Detect which cell encompasses the target text, then output its [x, y] center coordinate. 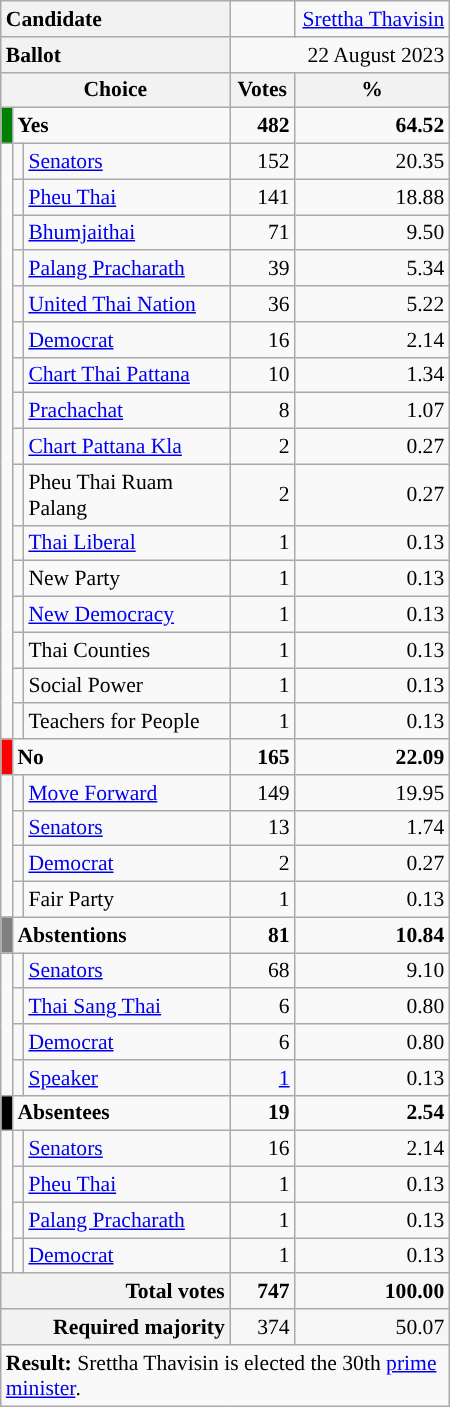
Move Forward [126, 793]
1.34 [372, 375]
Total votes [116, 1292]
22.09 [372, 757]
9.50 [372, 233]
Abstentions [120, 935]
Bhumjaithai [126, 233]
% [372, 90]
Thai Counties [126, 650]
Yes [120, 126]
374 [262, 1327]
Teachers for People [126, 722]
18.88 [372, 197]
Candidate [116, 19]
39 [262, 269]
9.10 [372, 971]
1.07 [372, 411]
Pheu Thai Ruam Palang [126, 494]
149 [262, 793]
1.74 [372, 828]
Prachachat [126, 411]
Social Power [126, 686]
10 [262, 375]
50.07 [372, 1327]
71 [262, 233]
Speaker [126, 1078]
141 [262, 197]
64.52 [372, 126]
2.54 [372, 1113]
36 [262, 304]
Thai Liberal [126, 543]
13 [262, 828]
20.35 [372, 162]
68 [262, 971]
Absentees [120, 1113]
United Thai Nation [126, 304]
81 [262, 935]
8 [262, 411]
Thai Sang Thai [126, 1007]
No [120, 757]
22 August 2023 [340, 55]
5.34 [372, 269]
747 [262, 1292]
Fair Party [126, 900]
165 [262, 757]
Chart Pattana Kla [126, 447]
Chart Thai Pattana [126, 375]
19 [262, 1113]
Result: Srettha Thavisin is elected the 30th prime minister. [225, 1376]
Srettha Thavisin [372, 19]
New Party [126, 579]
100.00 [372, 1292]
5.22 [372, 304]
152 [262, 162]
19.95 [372, 793]
10.84 [372, 935]
Required majority [116, 1327]
New Democracy [126, 615]
Ballot [116, 55]
482 [262, 126]
Votes [262, 90]
Choice [116, 90]
